Locate the cell with the specified text and output its (x, y) center coordinate. 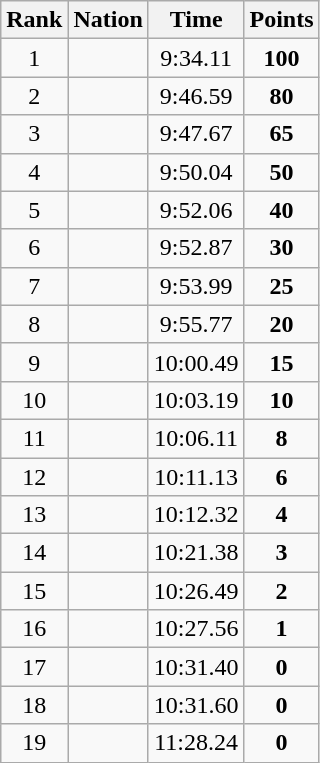
16 (34, 629)
9:50.04 (196, 172)
Nation (108, 20)
9:55.77 (196, 324)
12 (34, 477)
17 (34, 667)
Time (196, 20)
5 (34, 210)
19 (34, 743)
10:21.38 (196, 553)
9:34.11 (196, 58)
10:06.11 (196, 438)
9:52.87 (196, 248)
10:12.32 (196, 515)
13 (34, 515)
14 (34, 553)
Points (282, 20)
11 (34, 438)
10:03.19 (196, 400)
80 (282, 96)
9 (34, 362)
30 (282, 248)
9:46.59 (196, 96)
10:31.60 (196, 705)
50 (282, 172)
40 (282, 210)
9:53.99 (196, 286)
Rank (34, 20)
9:52.06 (196, 210)
18 (34, 705)
10:00.49 (196, 362)
9:47.67 (196, 134)
11:28.24 (196, 743)
65 (282, 134)
10:27.56 (196, 629)
100 (282, 58)
10:26.49 (196, 591)
10:31.40 (196, 667)
25 (282, 286)
20 (282, 324)
10:11.13 (196, 477)
7 (34, 286)
